Return the (X, Y) coordinate for the center point of the cell that contains the specified text.  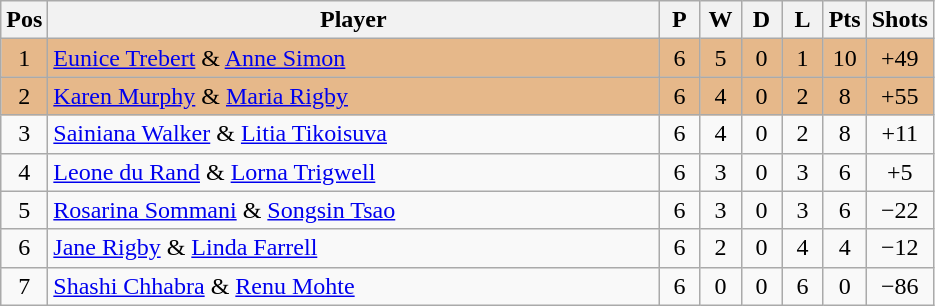
Eunice Trebert & Anne Simon (354, 58)
Karen Murphy & Maria Rigby (354, 96)
−86 (900, 286)
+11 (900, 134)
Shots (900, 20)
+49 (900, 58)
+5 (900, 172)
Pos (24, 20)
Sainiana Walker & Litia Tikoisuva (354, 134)
7 (24, 286)
Leone du Rand & Lorna Trigwell (354, 172)
+55 (900, 96)
Shashi Chhabra & Renu Mohte (354, 286)
Pts (844, 20)
Player (354, 20)
L (802, 20)
W (720, 20)
Jane Rigby & Linda Farrell (354, 248)
D (762, 20)
−22 (900, 210)
−12 (900, 248)
Rosarina Sommani & Songsin Tsao (354, 210)
P (680, 20)
10 (844, 58)
